Pinpoint the cell where the given text exists, returning its (x, y) midpoint coordinate. 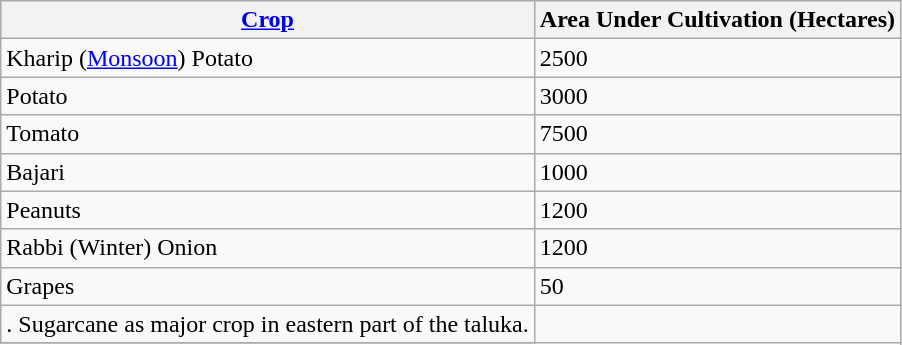
Kharip (Monsoon) Potato (268, 58)
. Sugarcane as major crop in eastern part of the taluka. (268, 324)
3000 (717, 96)
Potato (268, 96)
1000 (717, 172)
Peanuts (268, 210)
50 (717, 286)
Rabbi (Winter) Onion (268, 248)
Tomato (268, 134)
Crop (268, 20)
Area Under Cultivation (Hectares) (717, 20)
7500 (717, 134)
Bajari (268, 172)
2500 (717, 58)
Grapes (268, 286)
